Capture the cell that displays the provided text and extract its (x, y) central coordinate. 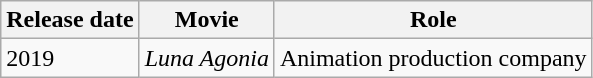
Movie (206, 20)
Release date (70, 20)
Luna Agonia (206, 58)
Role (433, 20)
2019 (70, 58)
Animation production company (433, 58)
